For the text-containing cell, return its midpoint in (X, Y) coordinate format. 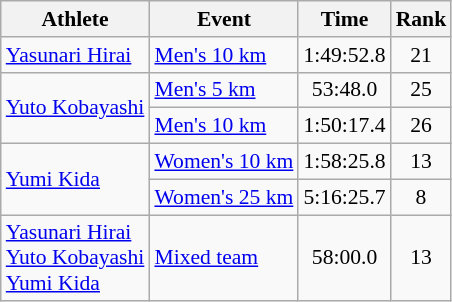
Rank (422, 19)
58:00.0 (344, 258)
Women's 10 km (224, 162)
Yasunari Hirai (76, 55)
53:48.0 (344, 90)
25 (422, 90)
Yumi Kida (76, 180)
Women's 25 km (224, 197)
Yasunari HiraiYuto KobayashiYumi Kida (76, 258)
26 (422, 126)
Time (344, 19)
Event (224, 19)
21 (422, 55)
Mixed team (224, 258)
5:16:25.7 (344, 197)
Athlete (76, 19)
Men's 5 km (224, 90)
8 (422, 197)
Yuto Kobayashi (76, 108)
1:58:25.8 (344, 162)
1:49:52.8 (344, 55)
1:50:17.4 (344, 126)
